Pinpoint the cell where the given text exists, returning its [x, y] midpoint coordinate. 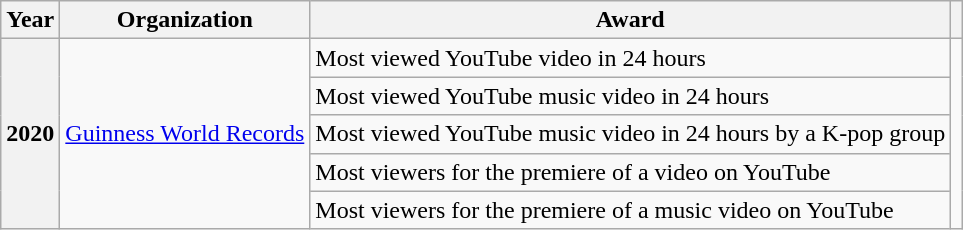
Most viewers for the premiere of a music video on YouTube [630, 210]
Guinness World Records [185, 134]
Award [630, 20]
Most viewed YouTube music video in 24 hours by a K-pop group [630, 134]
Year [30, 20]
Organization [185, 20]
2020 [30, 134]
Most viewed YouTube music video in 24 hours [630, 96]
Most viewers for the premiere of a video on YouTube [630, 172]
Most viewed YouTube video in 24 hours [630, 58]
